Detect which cell encompasses the target text, then output its (x, y) center coordinate. 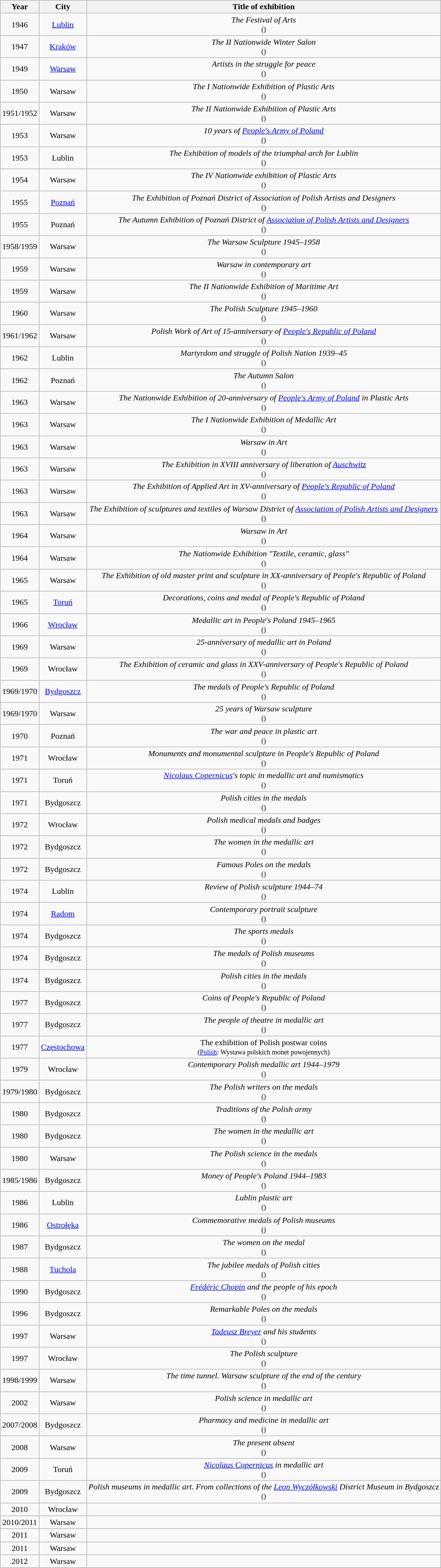
Contemporary Polish medallic art 1944–1979() (264, 1069)
2012 (20, 1561)
Pharmacy and medicine in medallic art() (264, 1425)
1970 (20, 736)
Warsaw in contemporary art() (264, 269)
Title of exhibition (264, 7)
Famous Poles on the medals() (264, 869)
1998/1999 (20, 1380)
1996 (20, 1313)
1947 (20, 46)
2007/2008 (20, 1425)
Year (20, 7)
The II Nationwide Exhibition of Maritime Art() (264, 291)
Contemporary portrait sculpture() (264, 914)
Ostrołęka (63, 1225)
The Exhibition in XVIII anniversary of liberation of Auschwitz() (264, 469)
Kraków (63, 46)
The Exhibition of old master print and sculpture in XX-anniversary of People's Republic of Poland() (264, 580)
Nicolaus Copernicus's topic in medallic art and numismatics() (264, 780)
1985/1986 (20, 1180)
Artists in the struggle for peace() (264, 69)
1951/1952 (20, 113)
2010 (20, 1509)
1946 (20, 25)
1949 (20, 69)
The I Nationwide Exhibition of Medallic Art() (264, 424)
The Exhibition of ceramic and glass in XXV-anniversary of People's Republic of Poland() (264, 669)
The present absent() (264, 1447)
The Exhibition of Poznań District of Association of Polish Artists and Designers() (264, 202)
Radom (63, 914)
The time tunnel. Warsaw sculpture of the end of the century() (264, 1380)
The Polish Sculpture 1945–1960() (264, 314)
Polish museums in medallic art. From collections of the Leon Wyczółkowski District Museum in Bydgoszcz() (264, 1492)
1990 (20, 1292)
10 years of People's Army of Poland() (264, 135)
1966 (20, 625)
2008 (20, 1447)
The people of theatre in medallic art() (264, 1025)
2010/2011 (20, 1522)
Commemorative medals of Polish museums() (264, 1225)
The I Nationwide Exhibition of Plastic Arts() (264, 91)
Remarkable Poles on the medals() (264, 1313)
1954 (20, 180)
Polish Work of Art of 15-anniversary of People's Republic of Poland() (264, 336)
Polish science in medallic art() (264, 1403)
Decorations, coins and medal of People's Republic of Poland() (264, 602)
1988 (20, 1269)
The Warsaw Sculpture 1945–1958() (264, 247)
1950 (20, 91)
The Exhibition of sculptures and textiles of Warsaw District of Association of Polish Artists and Designers() (264, 513)
The Exhibition of Applied Art in XV-anniversary of People's Republic of Poland() (264, 491)
The Polish sculpture() (264, 1359)
Polish medical medals and badges() (264, 825)
25 years of Warsaw sculpture() (264, 713)
Martyrdom and struggle of Polish Nation 1939–45() (264, 358)
25-anniversary of medallic art in Poland() (264, 647)
Medallic art in People's Poland 1945–1965() (264, 625)
Coins of People's Republic of Poland() (264, 1003)
Frédéric Chopin and the people of his epoch() (264, 1292)
City (63, 7)
Review of Polish sculpture 1944–74() (264, 891)
1979/1980 (20, 1091)
The Autumn Salon() (264, 380)
Częstochowa (63, 1047)
1960 (20, 314)
Nicolaus Copernicus in medallic art() (264, 1469)
The jubilee medals of Polish cities() (264, 1269)
The Polish science in the medals() (264, 1158)
1958/1959 (20, 247)
The Nationwide Exhibition "Textile, ceramic, glass"() (264, 558)
1961/1962 (20, 336)
The war and peace in plastic art() (264, 736)
The medals of People's Republic of Poland() (264, 692)
1979 (20, 1069)
Lublin plastic art() (264, 1203)
The Nationwide Exhibition of 20-anniversary of People's Army of Poland in Plastic Arts() (264, 403)
Money of People's Poland 1944–1983() (264, 1180)
2002 (20, 1403)
The Autumn Exhibition of Poznań District of Association of Polish Artists and Designers() (264, 224)
Tuchola (63, 1269)
Monuments and monumental sculpture in People's Republic of Poland() (264, 758)
The exhibition of Polish postwar coins(Polish: Wystawa polskich monet powojennych) (264, 1047)
1987 (20, 1247)
The Polish writers on the medals() (264, 1091)
Tadeusz Breyer and his students() (264, 1336)
The medals of Polish museums() (264, 958)
The Exhibition of models of the triumphal arch for Lublin() (264, 158)
The II Nationwide Winter Salon() (264, 46)
The Festival of Arts() (264, 25)
The II Nationwide Exhibition of Plastic Arts() (264, 113)
Traditions of the Polish army() (264, 1114)
The IV Nationwide exhibition of Plastic Arts() (264, 180)
The sports medals() (264, 936)
The women on the medal() (264, 1247)
